Pinpoint the cell where the given text exists, returning its (x, y) midpoint coordinate. 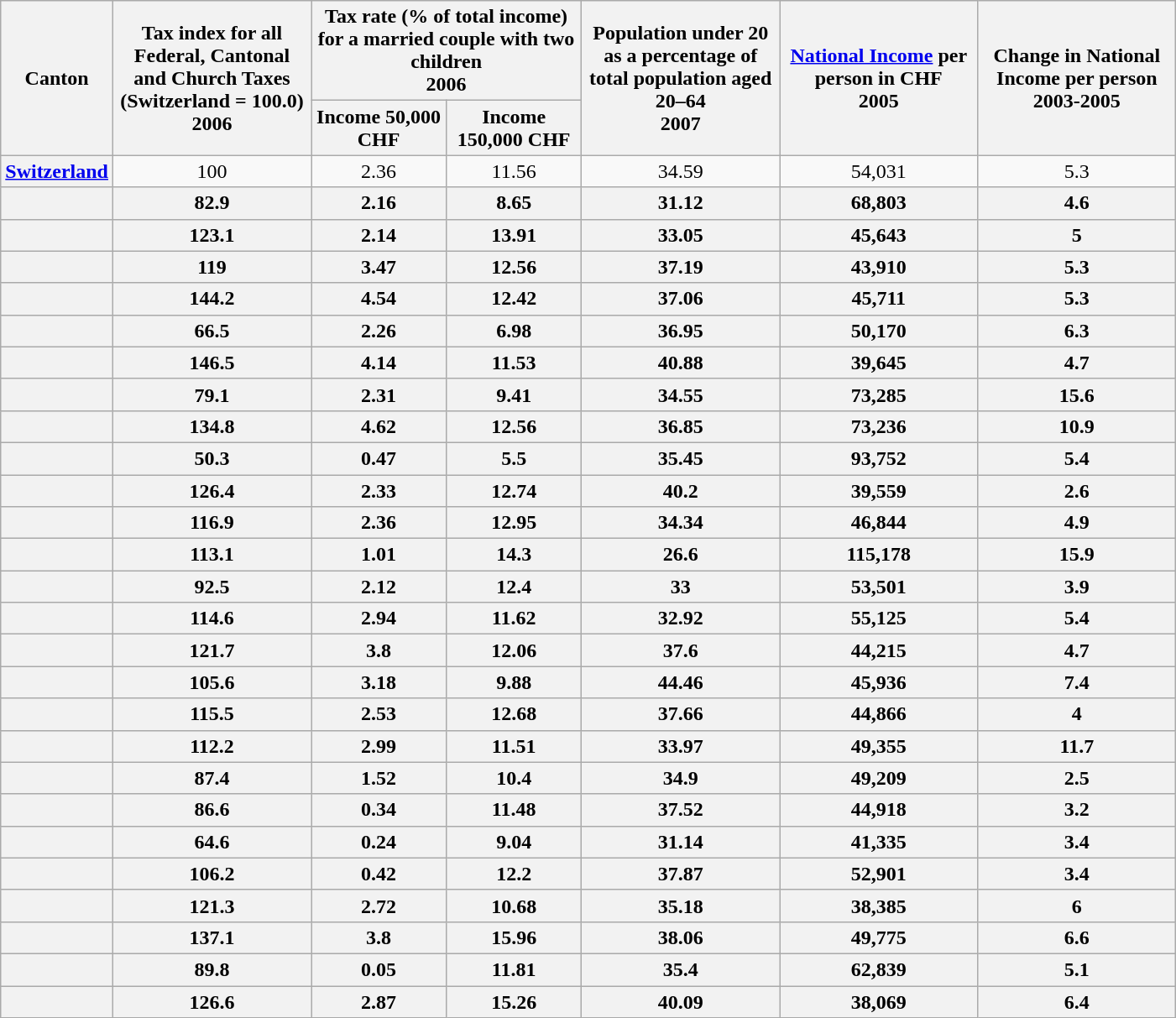
8.65 (514, 203)
0.24 (379, 842)
121.3 (212, 906)
38,385 (879, 906)
54,031 (879, 171)
50.3 (212, 458)
2.12 (379, 587)
68,803 (879, 203)
2.72 (379, 906)
4 (1077, 714)
Tax index for all Federal, Cantonal and Church Taxes (Switzerland = 100.0) 2006 (212, 78)
123.1 (212, 235)
Canton (57, 78)
Population under 20 as a percentage of total population aged 20–64 2007 (681, 78)
45,711 (879, 299)
Tax rate (% of total income) for a married couple with two children 2006 (447, 50)
12.4 (514, 587)
15.6 (1077, 394)
41,335 (879, 842)
112.2 (212, 746)
49,355 (879, 746)
0.42 (379, 874)
44.46 (681, 682)
73,285 (879, 394)
12.68 (514, 714)
3.9 (1077, 587)
37.6 (681, 650)
87.4 (212, 778)
37.19 (681, 267)
6.4 (1077, 1001)
31.12 (681, 203)
0.47 (379, 458)
3.47 (379, 267)
64.6 (212, 842)
40.88 (681, 363)
33 (681, 587)
113.1 (212, 555)
2.16 (379, 203)
106.2 (212, 874)
4.9 (1077, 523)
6 (1077, 906)
11.7 (1077, 746)
34.55 (681, 394)
2.33 (379, 491)
50,170 (879, 331)
Income 50,000 CHF (379, 128)
9.88 (514, 682)
31.14 (681, 842)
2.6 (1077, 491)
144.2 (212, 299)
115.5 (212, 714)
82.9 (212, 203)
15.9 (1077, 555)
9.04 (514, 842)
119 (212, 267)
13.91 (514, 235)
6.3 (1077, 331)
45,643 (879, 235)
100 (212, 171)
134.8 (212, 426)
116.9 (212, 523)
10.68 (514, 906)
11.53 (514, 363)
12.2 (514, 874)
10.9 (1077, 426)
11.62 (514, 619)
49,775 (879, 937)
137.1 (212, 937)
2.5 (1077, 778)
35.18 (681, 906)
37.06 (681, 299)
7.4 (1077, 682)
36.95 (681, 331)
11.56 (514, 171)
2.14 (379, 235)
12.74 (514, 491)
Income 150,000 CHF (514, 128)
0.34 (379, 810)
44,918 (879, 810)
40.2 (681, 491)
93,752 (879, 458)
1.01 (379, 555)
34.34 (681, 523)
11.48 (514, 810)
34.9 (681, 778)
49,209 (879, 778)
2.31 (379, 394)
37.87 (681, 874)
2.94 (379, 619)
86.6 (212, 810)
6.6 (1077, 937)
33.97 (681, 746)
114.6 (212, 619)
92.5 (212, 587)
43,910 (879, 267)
2.53 (379, 714)
4.54 (379, 299)
15.96 (514, 937)
44,866 (879, 714)
3.2 (1077, 810)
4.6 (1077, 203)
40.09 (681, 1001)
10.4 (514, 778)
66.5 (212, 331)
35.45 (681, 458)
126.4 (212, 491)
37.66 (681, 714)
0.05 (379, 969)
38,069 (879, 1001)
44,215 (879, 650)
12.06 (514, 650)
115,178 (879, 555)
35.4 (681, 969)
4.62 (379, 426)
37.52 (681, 810)
Switzerland (57, 171)
36.85 (681, 426)
15.26 (514, 1001)
33.05 (681, 235)
2.99 (379, 746)
38.06 (681, 937)
126.6 (212, 1001)
55,125 (879, 619)
4.14 (379, 363)
Change in National Income per person 2003-2005 (1077, 78)
9.41 (514, 394)
73,236 (879, 426)
39,645 (879, 363)
11.81 (514, 969)
121.7 (212, 650)
146.5 (212, 363)
62,839 (879, 969)
39,559 (879, 491)
14.3 (514, 555)
105.6 (212, 682)
3.18 (379, 682)
26.6 (681, 555)
79.1 (212, 394)
5.5 (514, 458)
12.42 (514, 299)
6.98 (514, 331)
5.1 (1077, 969)
34.59 (681, 171)
46,844 (879, 523)
45,936 (879, 682)
2.87 (379, 1001)
89.8 (212, 969)
1.52 (379, 778)
National Income per person in CHF 2005 (879, 78)
52,901 (879, 874)
53,501 (879, 587)
5 (1077, 235)
12.95 (514, 523)
2.26 (379, 331)
32.92 (681, 619)
11.51 (514, 746)
